Provide the [x, y] coordinate of the cell's center where the given text is located.  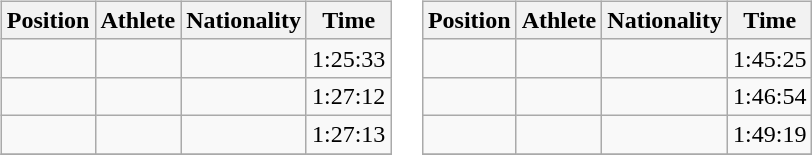
1:25:33 [348, 58]
1:46:54 [770, 96]
1:27:13 [348, 134]
1:27:12 [348, 96]
1:45:25 [770, 58]
1:49:19 [770, 134]
